Extract the [x, y] coordinate from the center of the cell holding the provided text.  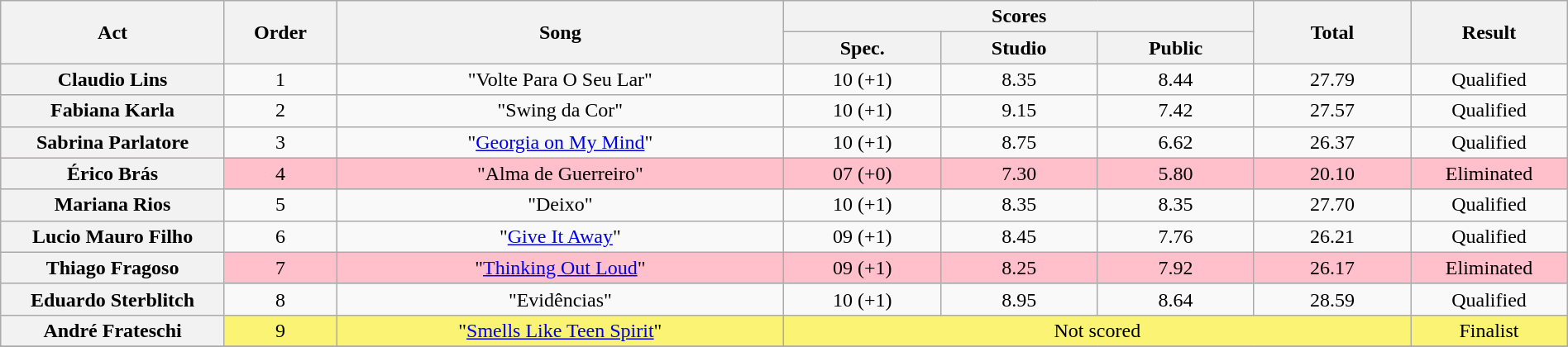
Fabiana Karla [112, 111]
2 [280, 111]
8.75 [1019, 142]
07 (+0) [862, 173]
5 [280, 205]
"Volte Para O Seu Lar" [561, 79]
Result [1489, 32]
Studio [1019, 48]
Scores [1019, 17]
8 [280, 299]
Not scored [1097, 330]
26.37 [1331, 142]
Song [561, 32]
8.44 [1176, 79]
8.45 [1019, 236]
Finalist [1489, 330]
27.70 [1331, 205]
8.25 [1019, 268]
26.17 [1331, 268]
7.42 [1176, 111]
"Georgia on My Mind" [561, 142]
6.62 [1176, 142]
"Deixo" [561, 205]
Eduardo Sterblitch [112, 299]
Thiago Fragoso [112, 268]
8.95 [1019, 299]
Érico Brás [112, 173]
28.59 [1331, 299]
3 [280, 142]
Spec. [862, 48]
Mariana Rios [112, 205]
Claudio Lins [112, 79]
7.92 [1176, 268]
Lucio Mauro Filho [112, 236]
André Frateschi [112, 330]
"Thinking Out Loud" [561, 268]
20.10 [1331, 173]
Sabrina Parlatore [112, 142]
7.76 [1176, 236]
"Smells Like Teen Spirit" [561, 330]
26.21 [1331, 236]
8.64 [1176, 299]
1 [280, 79]
Total [1331, 32]
7.30 [1019, 173]
6 [280, 236]
9 [280, 330]
Order [280, 32]
Act [112, 32]
4 [280, 173]
7 [280, 268]
27.57 [1331, 111]
Public [1176, 48]
"Evidências" [561, 299]
9.15 [1019, 111]
5.80 [1176, 173]
"Swing da Cor" [561, 111]
27.79 [1331, 79]
"Give It Away" [561, 236]
"Alma de Guerreiro" [561, 173]
